Determine the (X, Y) coordinate at the center of the cell enclosing the given text.  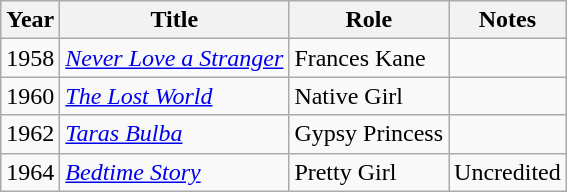
Native Girl (369, 96)
1964 (30, 172)
Taras Bulba (174, 134)
1958 (30, 58)
Frances Kane (369, 58)
Role (369, 20)
Uncredited (508, 172)
Never Love a Stranger (174, 58)
Gypsy Princess (369, 134)
Year (30, 20)
1962 (30, 134)
Notes (508, 20)
Title (174, 20)
1960 (30, 96)
Pretty Girl (369, 172)
The Lost World (174, 96)
Bedtime Story (174, 172)
